Extract the (X, Y) coordinate from the center of the cell holding the provided text.  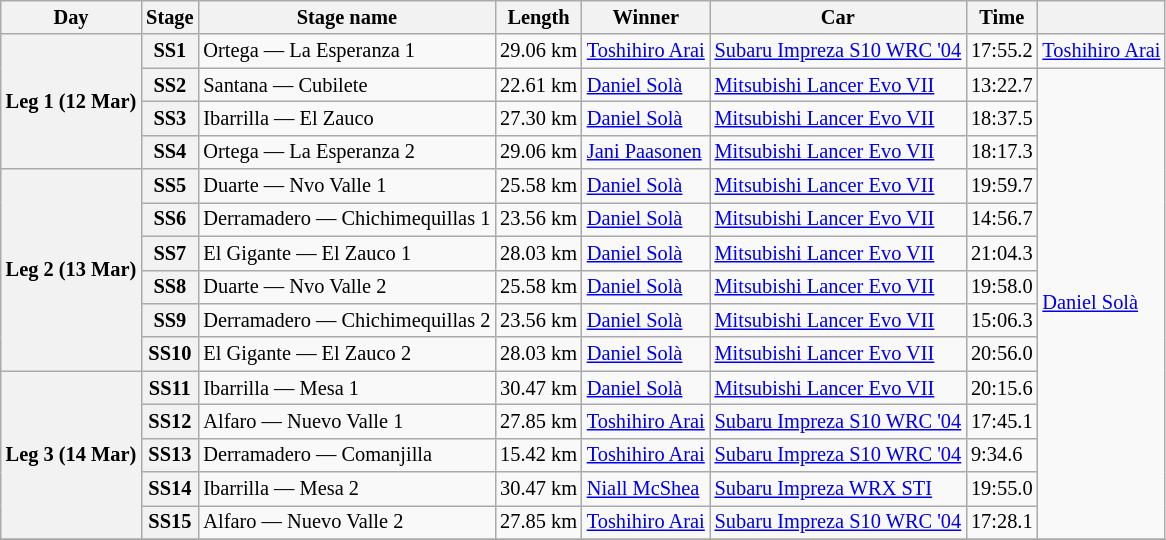
Jani Paasonen (646, 152)
SS14 (170, 489)
Ortega — La Esperanza 1 (346, 51)
Duarte — Nvo Valle 2 (346, 287)
El Gigante — El Zauco 1 (346, 253)
20:15.6 (1002, 388)
Alfaro — Nuevo Valle 1 (346, 421)
Stage name (346, 17)
El Gigante — El Zauco 2 (346, 354)
27.30 km (538, 118)
SS5 (170, 186)
Ibarrilla — Mesa 2 (346, 489)
Stage (170, 17)
15:06.3 (1002, 320)
22.61 km (538, 85)
SS12 (170, 421)
Winner (646, 17)
Length (538, 17)
19:58.0 (1002, 287)
SS1 (170, 51)
SS6 (170, 219)
19:55.0 (1002, 489)
SS13 (170, 455)
17:28.1 (1002, 522)
Leg 2 (13 Mar) (71, 270)
14:56.7 (1002, 219)
SS2 (170, 85)
Derramadero — Comanjilla (346, 455)
Day (71, 17)
Derramadero — Chichimequillas 2 (346, 320)
Santana — Cubilete (346, 85)
15.42 km (538, 455)
Derramadero — Chichimequillas 1 (346, 219)
SS15 (170, 522)
18:37.5 (1002, 118)
9:34.6 (1002, 455)
Subaru Impreza WRX STI (838, 489)
Ortega — La Esperanza 2 (346, 152)
17:45.1 (1002, 421)
18:17.3 (1002, 152)
Leg 1 (12 Mar) (71, 102)
Niall McShea (646, 489)
20:56.0 (1002, 354)
SS9 (170, 320)
SS10 (170, 354)
Duarte — Nvo Valle 1 (346, 186)
17:55.2 (1002, 51)
Ibarrilla — El Zauco (346, 118)
Alfaro — Nuevo Valle 2 (346, 522)
21:04.3 (1002, 253)
19:59.7 (1002, 186)
Time (1002, 17)
Car (838, 17)
Leg 3 (14 Mar) (71, 455)
Ibarrilla — Mesa 1 (346, 388)
SS11 (170, 388)
SS4 (170, 152)
13:22.7 (1002, 85)
SS7 (170, 253)
SS8 (170, 287)
SS3 (170, 118)
